Find where the given text appears and provide that cell's center as [x, y] coordinate. 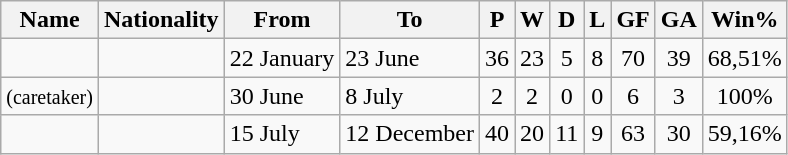
8 July [410, 96]
30 [678, 134]
39 [678, 58]
W [532, 20]
30 June [282, 96]
22 January [282, 58]
68,51% [744, 58]
20 [532, 134]
Win% [744, 20]
Nationality [161, 20]
59,16% [744, 134]
GF [633, 20]
11 [567, 134]
9 [598, 134]
15 July [282, 134]
P [496, 20]
6 [633, 96]
From [282, 20]
5 [567, 58]
D [567, 20]
To [410, 20]
L [598, 20]
63 [633, 134]
(caretaker) [50, 96]
Name [50, 20]
23 June [410, 58]
36 [496, 58]
100% [744, 96]
3 [678, 96]
8 [598, 58]
23 [532, 58]
GA [678, 20]
12 December [410, 134]
70 [633, 58]
40 [496, 134]
